Detect which cell encompasses the target text, then output its [x, y] center coordinate. 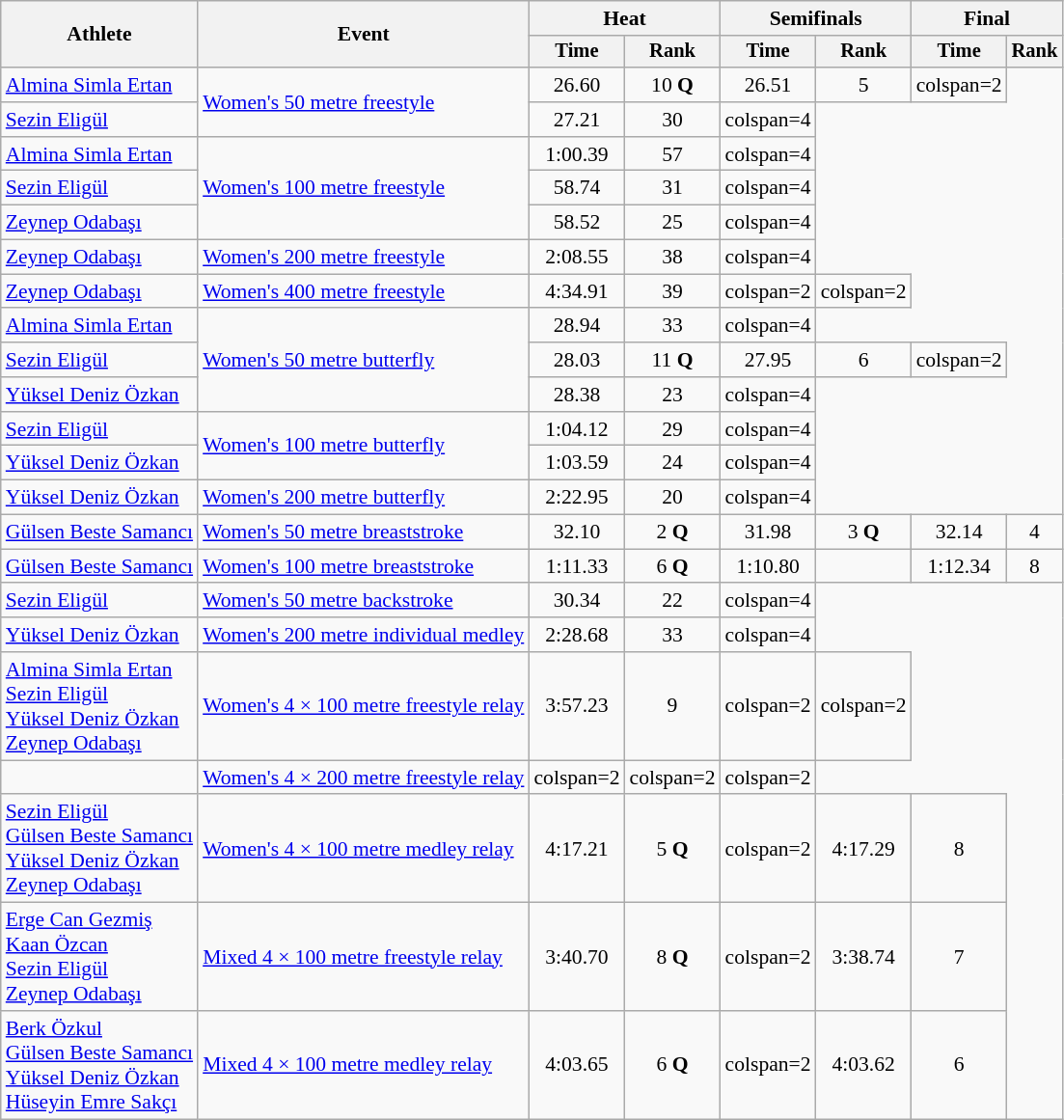
4:03.62 [864, 1065]
Women's 400 metre freestyle [363, 291]
Heat [624, 18]
27.95 [768, 360]
Women's 200 metre butterfly [363, 498]
4:17.21 [577, 849]
Women's 4 × 100 metre medley relay [363, 849]
28.38 [577, 395]
1:11.33 [577, 566]
24 [673, 463]
2 Q [673, 533]
31 [673, 188]
32.14 [959, 533]
3:40.70 [577, 957]
26.51 [768, 85]
57 [673, 154]
2:28.68 [577, 635]
2:22.95 [577, 498]
Women's 50 metre backstroke [363, 601]
30 [673, 120]
Women's 50 metre freestyle [363, 102]
1:03.59 [577, 463]
1:04.12 [577, 429]
Berk ÖzkulGülsen Beste SamancıYüksel Deniz ÖzkanHüseyin Emre Sakçı [99, 1065]
11 Q [673, 360]
58.74 [577, 188]
Almina Simla ErtanSezin EligülYüksel Deniz ÖzkanZeynep Odabaşı [99, 706]
2:08.55 [577, 258]
23 [673, 395]
27.21 [577, 120]
Women's 100 metre breaststroke [363, 566]
39 [673, 291]
4:34.91 [577, 291]
22 [673, 601]
Women's 100 metre freestyle [363, 189]
Women's 4 × 100 metre freestyle relay [363, 706]
32.10 [577, 533]
25 [673, 223]
26.60 [577, 85]
Women's 100 metre butterfly [363, 446]
Athlete [99, 35]
10 Q [673, 85]
1:00.39 [577, 154]
Sezin EligülGülsen Beste SamancıYüksel Deniz ÖzkanZeynep Odabaşı [99, 849]
Women's 4 × 200 metre freestyle relay [363, 778]
3:57.23 [577, 706]
1:12.34 [959, 566]
58.52 [577, 223]
8 Q [673, 957]
Semifinals [816, 18]
Women's 200 metre individual medley [363, 635]
4 [1035, 533]
Mixed 4 × 100 metre medley relay [363, 1065]
Women's 50 metre breaststroke [363, 533]
Erge Can GezmişKaan ÖzcanSezin EligülZeynep Odabaşı [99, 957]
31.98 [768, 533]
4:03.65 [577, 1065]
4:17.29 [864, 849]
7 [959, 957]
28.94 [577, 326]
5 [864, 85]
Women's 200 metre freestyle [363, 258]
38 [673, 258]
9 [673, 706]
Final [988, 18]
30.34 [577, 601]
Mixed 4 × 100 metre freestyle relay [363, 957]
3:38.74 [864, 957]
20 [673, 498]
Women's 50 metre butterfly [363, 361]
29 [673, 429]
28.03 [577, 360]
5 Q [673, 849]
1:10.80 [768, 566]
Event [363, 35]
3 Q [864, 533]
